Return the (X, Y) coordinate for the center point of the cell that contains the specified text.  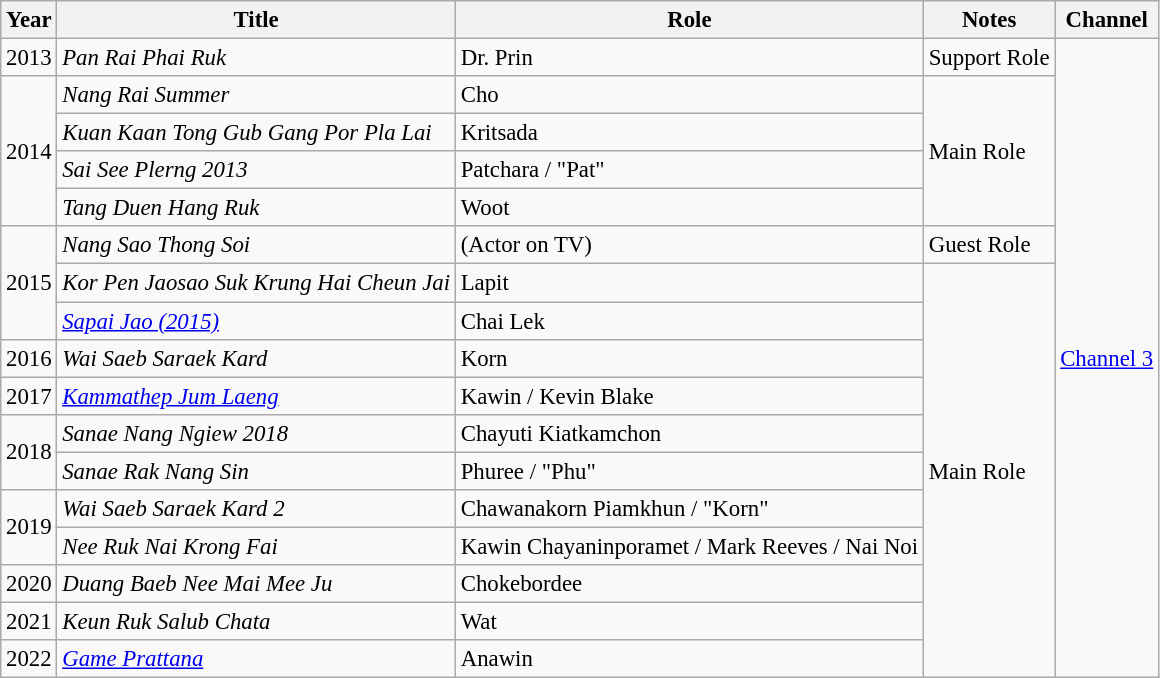
Channel 3 (1107, 358)
Support Role (988, 58)
Duang Baeb Nee Mai Mee Ju (256, 584)
Kritsada (689, 133)
2019 (29, 528)
Korn (689, 358)
2014 (29, 151)
Dr. Prin (689, 58)
Tang Duen Hang Ruk (256, 208)
2020 (29, 584)
2013 (29, 58)
2022 (29, 659)
(Actor on TV) (689, 245)
Kammathep Jum Laeng (256, 396)
Chokebordee (689, 584)
Sapai Jao (2015) (256, 321)
Kawin / Kevin Blake (689, 396)
Sanae Nang Ngiew 2018 (256, 433)
Keun Ruk Salub Chata (256, 621)
Notes (988, 20)
Lapit (689, 283)
Game Prattana (256, 659)
Year (29, 20)
Anawin (689, 659)
Wat (689, 621)
Nang Rai Summer (256, 95)
2016 (29, 358)
Woot (689, 208)
Guest Role (988, 245)
Role (689, 20)
Nee Ruk Nai Krong Fai (256, 546)
Pan Rai Phai Ruk (256, 58)
2017 (29, 396)
Kor Pen Jaosao Suk Krung Hai Cheun Jai (256, 283)
Chawanakorn Piamkhun / "Korn" (689, 509)
Chayuti Kiatkamchon (689, 433)
2018 (29, 452)
2015 (29, 282)
Channel (1107, 20)
Chai Lek (689, 321)
Sai See Plerng 2013 (256, 170)
Patchara / "Pat" (689, 170)
Cho (689, 95)
Kuan Kaan Tong Gub Gang Por Pla Lai (256, 133)
Wai Saeb Saraek Kard (256, 358)
Sanae Rak Nang Sin (256, 471)
Wai Saeb Saraek Kard 2 (256, 509)
Nang Sao Thong Soi (256, 245)
2021 (29, 621)
Kawin Chayaninporamet / Mark Reeves / Nai Noi (689, 546)
Phuree / "Phu" (689, 471)
Title (256, 20)
